Output the [X, Y] coordinate of the center of the cell containing the given text.  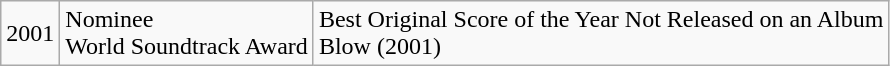
Best Original Score of the Year Not Released on an AlbumBlow (2001) [601, 34]
2001 [30, 34]
NomineeWorld Soundtrack Award [187, 34]
